Extract the (x, y) coordinate from the center of the cell holding the provided text.  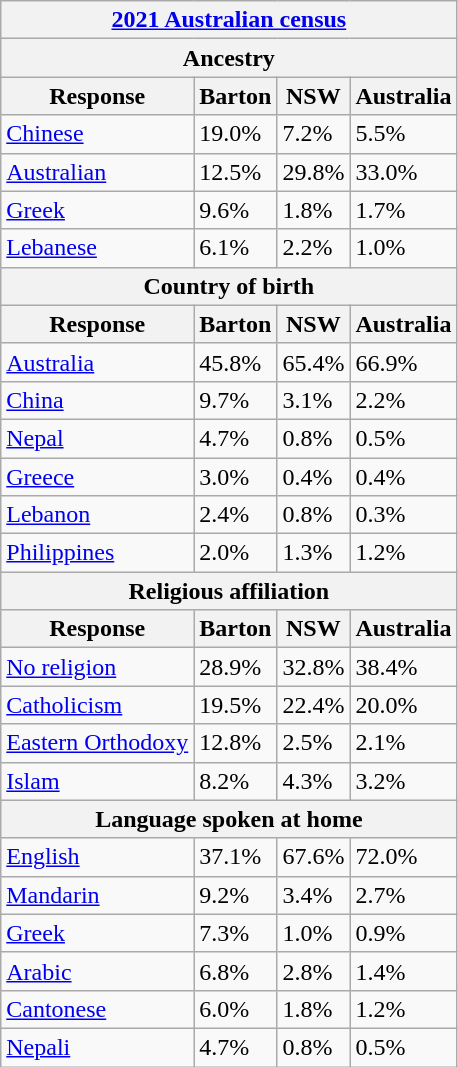
No religion (98, 667)
Lebanese (98, 248)
3.4% (314, 895)
1.4% (404, 971)
1.3% (314, 553)
Cantonese (98, 1009)
33.0% (404, 172)
0.3% (404, 515)
1.7% (404, 210)
3.1% (314, 400)
Eastern Orthodoxy (98, 743)
Nepal (98, 438)
2.7% (404, 895)
12.8% (236, 743)
Religious affiliation (229, 591)
28.9% (236, 667)
19.5% (236, 705)
2021 Australian census (229, 20)
22.4% (314, 705)
9.2% (236, 895)
9.7% (236, 400)
12.5% (236, 172)
2.4% (236, 515)
0.9% (404, 933)
67.6% (314, 857)
Philippines (98, 553)
Greece (98, 477)
19.0% (236, 134)
2.1% (404, 743)
37.1% (236, 857)
Arabic (98, 971)
3.0% (236, 477)
32.8% (314, 667)
2.0% (236, 553)
29.8% (314, 172)
2.5% (314, 743)
Australian (98, 172)
8.2% (236, 781)
Chinese (98, 134)
4.3% (314, 781)
45.8% (236, 362)
2.8% (314, 971)
Country of birth (229, 286)
72.0% (404, 857)
Lebanon (98, 515)
5.5% (404, 134)
7.2% (314, 134)
7.3% (236, 933)
Ancestry (229, 58)
66.9% (404, 362)
Catholicism (98, 705)
20.0% (404, 705)
Nepali (98, 1047)
38.4% (404, 667)
6.8% (236, 971)
English (98, 857)
3.2% (404, 781)
Islam (98, 781)
Language spoken at home (229, 819)
6.1% (236, 248)
9.6% (236, 210)
65.4% (314, 362)
China (98, 400)
6.0% (236, 1009)
Mandarin (98, 895)
